Locate the cell with the specified text and output its [X, Y] center coordinate. 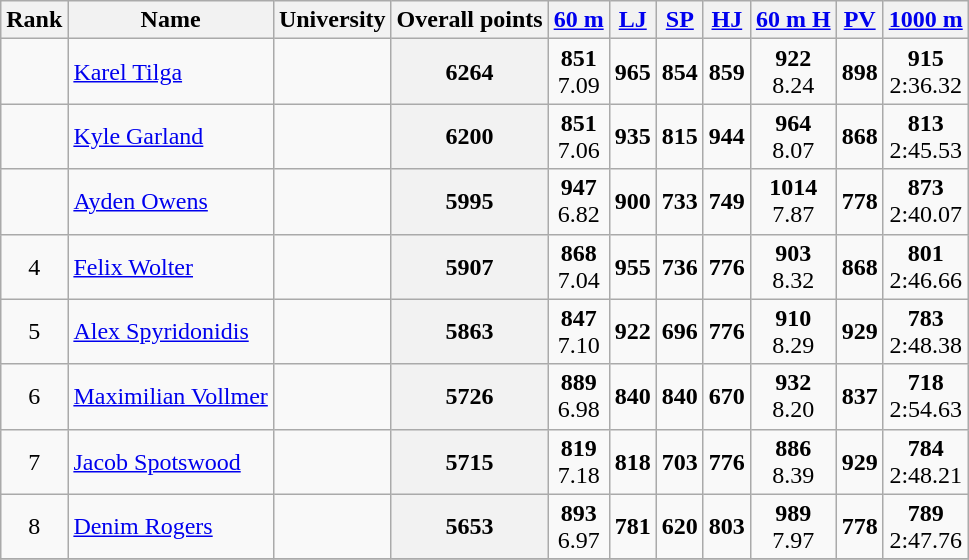
Overall points [470, 20]
803 [726, 526]
696 [680, 332]
703 [680, 462]
LJ [632, 20]
9328.20 [793, 396]
818 [632, 462]
5653 [470, 526]
8 [34, 526]
955 [632, 266]
60 m [578, 20]
9648.07 [793, 136]
922 [632, 332]
Alex Spyridonidis [171, 332]
8477.10 [578, 332]
5 [34, 332]
5907 [470, 266]
8132:45.53 [926, 136]
854 [680, 72]
736 [680, 266]
10147.87 [793, 202]
8687.04 [578, 266]
900 [632, 202]
5995 [470, 202]
837 [860, 396]
Jacob Spotswood [171, 462]
Kyle Garland [171, 136]
9152:36.32 [926, 72]
Maximilian Vollmer [171, 396]
965 [632, 72]
HJ [726, 20]
9038.32 [793, 266]
670 [726, 396]
9228.24 [793, 72]
8517.06 [578, 136]
7832:48.38 [926, 332]
SP [680, 20]
University [332, 20]
6200 [470, 136]
620 [680, 526]
781 [632, 526]
Felix Wolter [171, 266]
5726 [470, 396]
815 [680, 136]
8936.97 [578, 526]
8197.18 [578, 462]
7892:47.76 [926, 526]
859 [726, 72]
8732:40.07 [926, 202]
4 [34, 266]
60 m H [793, 20]
Ayden Owens [171, 202]
944 [726, 136]
7182:54.63 [926, 396]
749 [726, 202]
9897.97 [793, 526]
8012:46.66 [926, 266]
PV [860, 20]
6 [34, 396]
8517.09 [578, 72]
733 [680, 202]
9476.82 [578, 202]
Karel Tilga [171, 72]
7842:48.21 [926, 462]
7 [34, 462]
9108.29 [793, 332]
Name [171, 20]
5863 [470, 332]
935 [632, 136]
8896.98 [578, 396]
8868.39 [793, 462]
6264 [470, 72]
1000 m [926, 20]
5715 [470, 462]
Rank [34, 20]
898 [860, 72]
Denim Rogers [171, 526]
